Provide the (X, Y) coordinate of the cell's center where the given text is located.  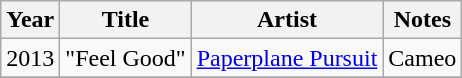
Notes (422, 20)
Cameo (422, 58)
"Feel Good" (126, 58)
Year (30, 20)
Paperplane Pursuit (287, 58)
2013 (30, 58)
Title (126, 20)
Artist (287, 20)
